Pinpoint the cell where the given text exists, returning its [x, y] midpoint coordinate. 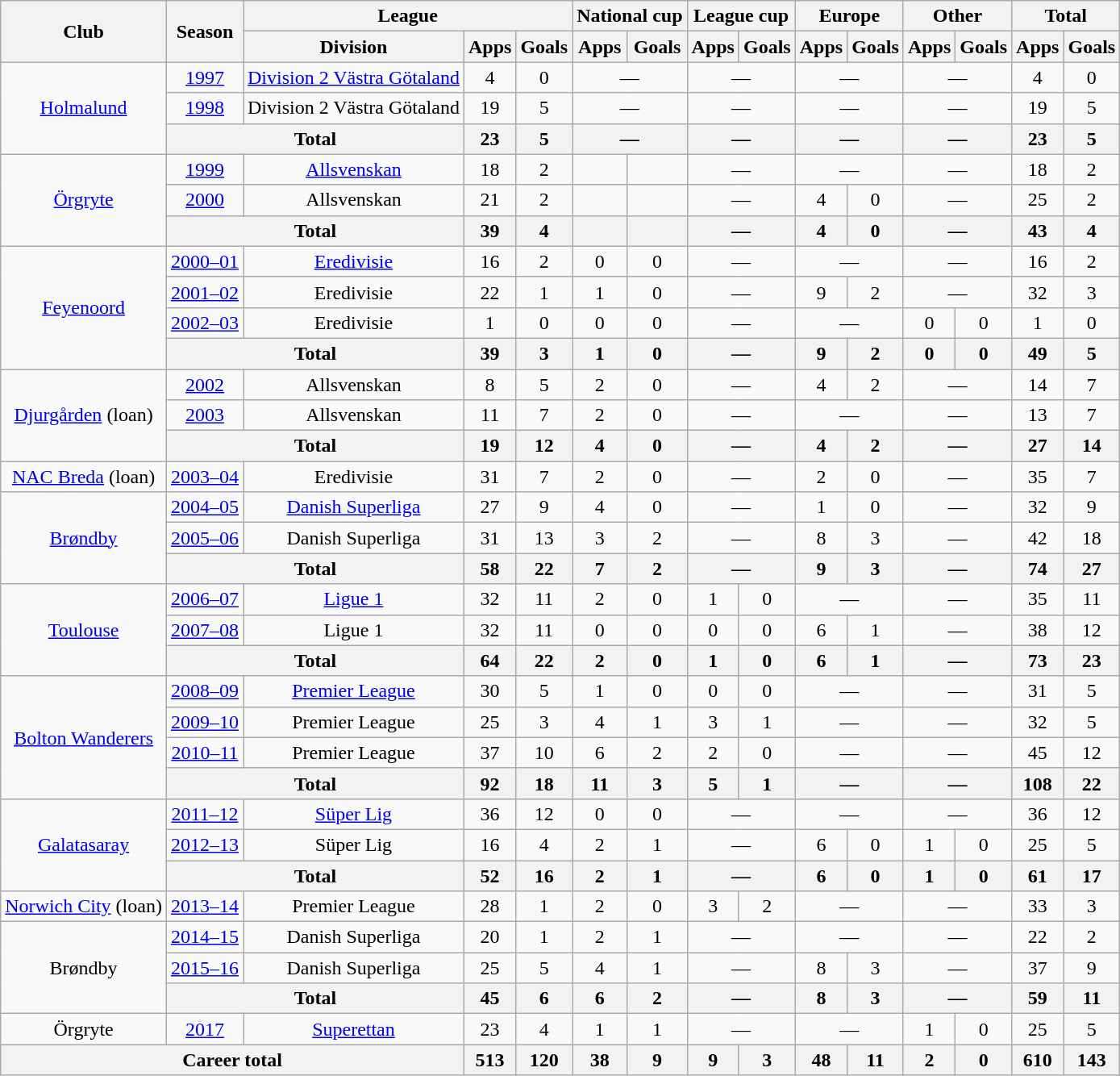
64 [489, 661]
2011–12 [205, 814]
Bolton Wanderers [84, 737]
73 [1038, 661]
Other [957, 16]
1999 [205, 169]
Feyenoord [84, 307]
1998 [205, 108]
2010–11 [205, 753]
2002 [205, 385]
2005–06 [205, 538]
Galatasaray [84, 845]
513 [489, 1060]
43 [1038, 231]
2006–07 [205, 599]
143 [1092, 1060]
74 [1038, 569]
NAC Breda (loan) [84, 477]
48 [821, 1060]
17 [1092, 875]
Career total [232, 1060]
League cup [741, 16]
1997 [205, 77]
30 [489, 691]
120 [544, 1060]
33 [1038, 907]
Europe [849, 16]
2007–08 [205, 630]
10 [544, 753]
Toulouse [84, 630]
Season [205, 31]
2003–04 [205, 477]
108 [1038, 783]
2014–15 [205, 937]
20 [489, 937]
52 [489, 875]
Norwich City (loan) [84, 907]
21 [489, 200]
2009–10 [205, 722]
2013–14 [205, 907]
2008–09 [205, 691]
49 [1038, 353]
2004–05 [205, 507]
2003 [205, 415]
2015–16 [205, 968]
92 [489, 783]
Djurgården (loan) [84, 415]
National cup [630, 16]
League [408, 16]
2012–13 [205, 845]
2002–03 [205, 323]
2000 [205, 200]
Club [84, 31]
28 [489, 907]
61 [1038, 875]
610 [1038, 1060]
59 [1038, 999]
2017 [205, 1029]
Holmalund [84, 108]
42 [1038, 538]
Division [354, 47]
58 [489, 569]
2001–02 [205, 292]
Superettan [354, 1029]
2000–01 [205, 261]
